Provide the [X, Y] coordinate of the cell's center where the given text is located.  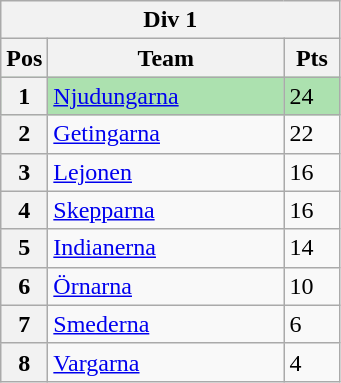
Indianerna [166, 248]
Njudungarna [166, 96]
22 [312, 134]
Getingarna [166, 134]
1 [24, 96]
Div 1 [170, 20]
Pos [24, 58]
Örnarna [166, 286]
Team [166, 58]
7 [24, 324]
Vargarna [166, 362]
3 [24, 172]
Lejonen [166, 172]
5 [24, 248]
8 [24, 362]
Skepparna [166, 210]
24 [312, 96]
2 [24, 134]
Smederna [166, 324]
10 [312, 286]
14 [312, 248]
Pts [312, 58]
